Find where the given text appears and provide that cell's center as [X, Y] coordinate. 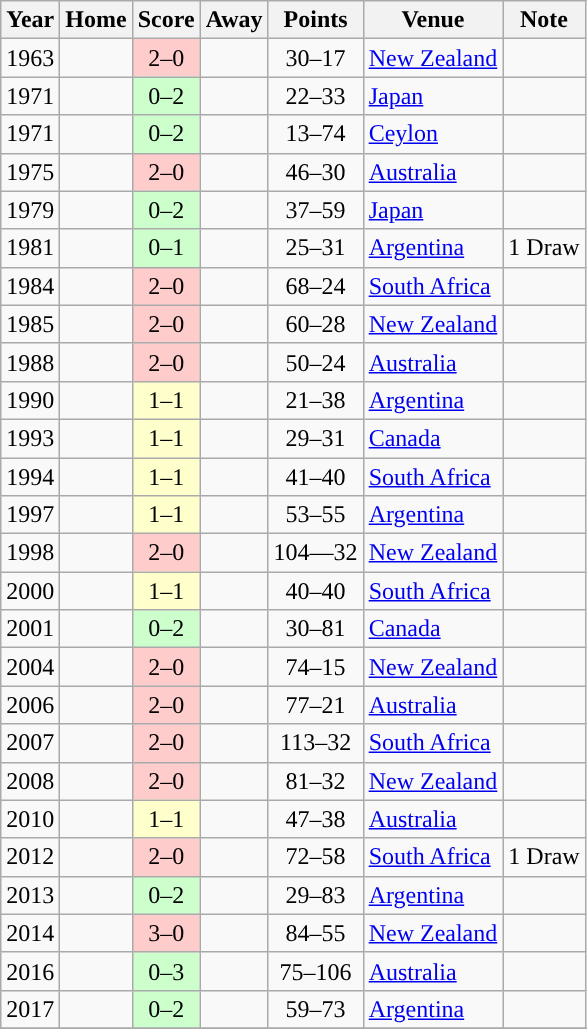
3–0 [166, 933]
59–73 [316, 1009]
81–32 [316, 781]
29–31 [316, 438]
2001 [30, 629]
2008 [30, 781]
2006 [30, 705]
2017 [30, 1009]
1981 [30, 248]
50–24 [316, 362]
77–21 [316, 705]
84–55 [316, 933]
1984 [30, 286]
2013 [30, 895]
53–55 [316, 515]
72–58 [316, 857]
40–40 [316, 591]
68–24 [316, 286]
1985 [30, 324]
13–74 [316, 134]
74–15 [316, 667]
75–106 [316, 971]
2012 [30, 857]
Venue [433, 20]
2014 [30, 933]
25–31 [316, 248]
Away [234, 20]
46–30 [316, 172]
1997 [30, 515]
Year [30, 20]
Score [166, 20]
2007 [30, 743]
0–1 [166, 248]
41–40 [316, 477]
1994 [30, 477]
47–38 [316, 819]
21–38 [316, 400]
1990 [30, 400]
Ceylon [433, 134]
30–17 [316, 58]
2016 [30, 971]
1963 [30, 58]
Note [544, 20]
104—32 [316, 553]
2004 [30, 667]
22–33 [316, 96]
113–32 [316, 743]
37–59 [316, 210]
2000 [30, 591]
29–83 [316, 895]
1979 [30, 210]
0–3 [166, 971]
2010 [30, 819]
30–81 [316, 629]
1993 [30, 438]
1998 [30, 553]
1975 [30, 172]
60–28 [316, 324]
Home [96, 20]
Points [316, 20]
1988 [30, 362]
